Extract the (x, y) coordinate from the center of the cell holding the provided text.  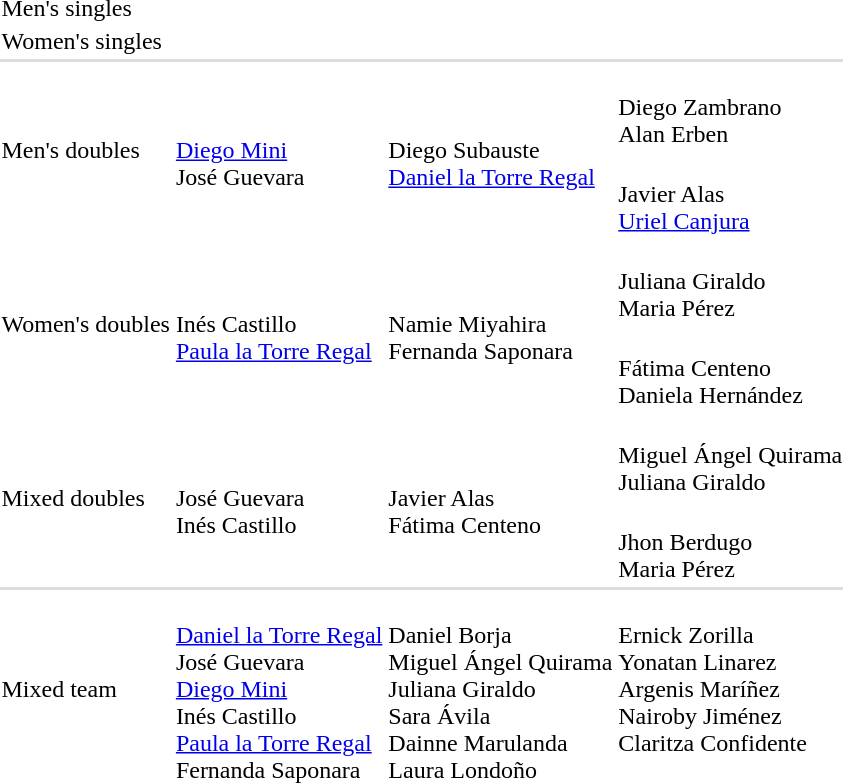
José GuevaraInés Castillo (278, 498)
Women's doubles (86, 324)
Diego SubausteDaniel la Torre Regal (500, 150)
Inés CastilloPaula la Torre Regal (278, 324)
Javier AlasFátima Centeno (500, 498)
Diego MiniJosé Guevara (278, 150)
Women's singles (86, 41)
Namie MiyahiraFernanda Saponara (500, 324)
Men's doubles (86, 150)
Mixed doubles (86, 498)
